Capture the cell that displays the provided text and extract its (x, y) central coordinate. 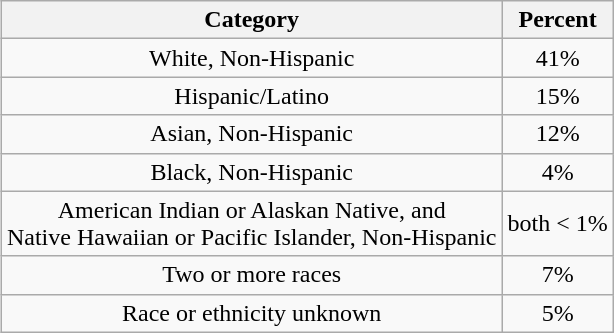
15% (558, 96)
Hispanic/Latino (252, 96)
Race or ethnicity unknown (252, 313)
7% (558, 275)
12% (558, 134)
White, Non-Hispanic (252, 58)
5% (558, 313)
Two or more races (252, 275)
Black, Non-Hispanic (252, 172)
4% (558, 172)
both < 1% (558, 224)
Percent (558, 20)
American Indian or Alaskan Native, andNative Hawaiian or Pacific Islander, Non-Hispanic (252, 224)
Category (252, 20)
41% (558, 58)
Asian, Non-Hispanic (252, 134)
